Detect which cell encompasses the target text, then output its [X, Y] center coordinate. 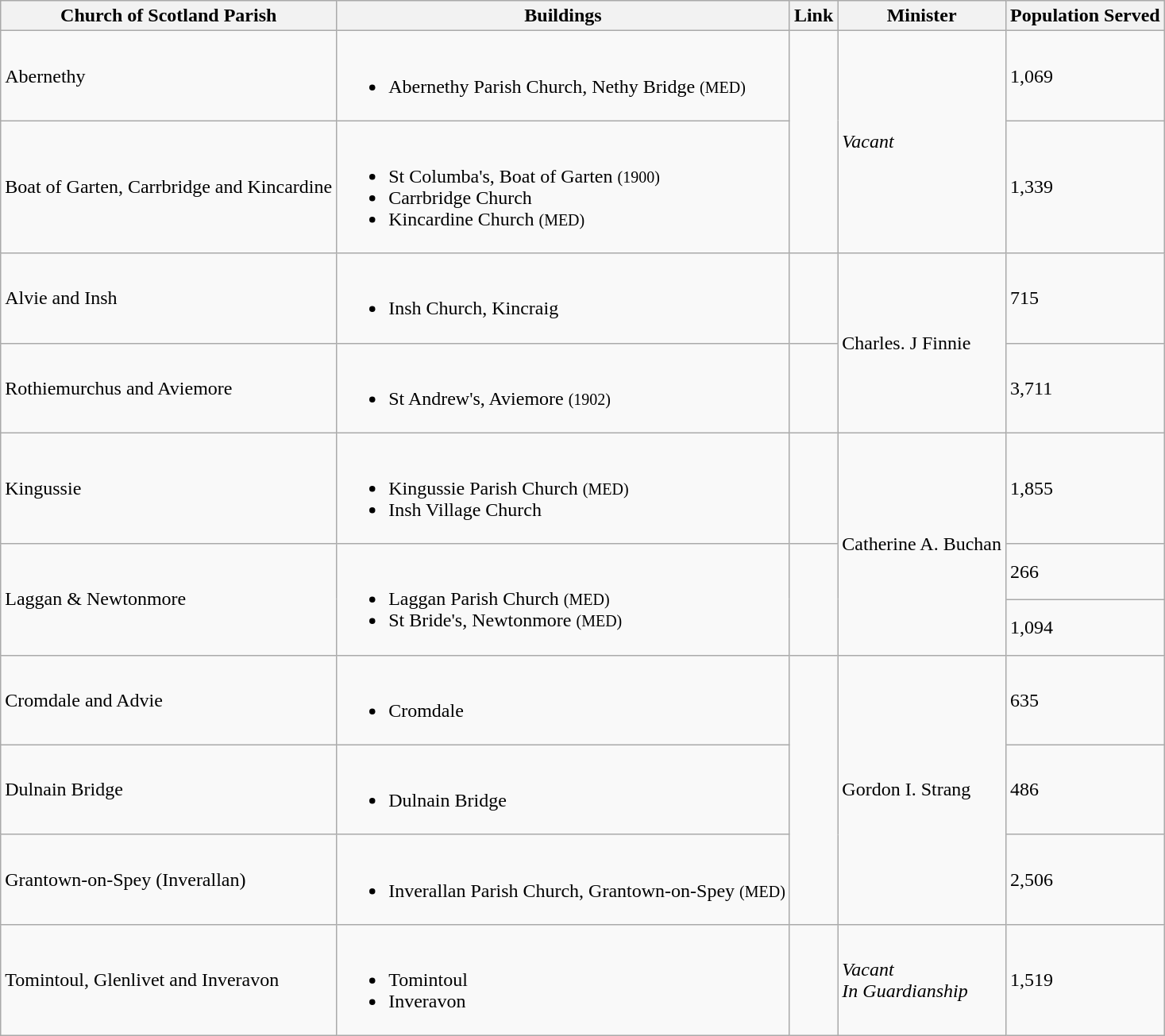
Catherine A. Buchan [922, 544]
Vacant [922, 142]
St Andrew's, Aviemore (1902) [564, 387]
Buildings [564, 16]
1,339 [1085, 187]
1,069 [1085, 76]
Kingussie Parish Church (MED)Insh Village Church [564, 488]
Laggan & Newtonmore [168, 599]
VacantIn Guardianship [922, 980]
486 [1085, 789]
3,711 [1085, 387]
1,094 [1085, 627]
St Columba's, Boat of Garten (1900)Carrbridge ChurchKincardine Church (MED) [564, 187]
Rothiemurchus and Aviemore [168, 387]
Kingussie [168, 488]
266 [1085, 572]
Minister [922, 16]
Cromdale and Advie [168, 700]
Inverallan Parish Church, Grantown-on-Spey (MED) [564, 880]
Charles. J Finnie [922, 343]
Boat of Garten, Carrbridge and Kincardine [168, 187]
Church of Scotland Parish [168, 16]
Tomintoul, Glenlivet and Inveravon [168, 980]
Abernethy Parish Church, Nethy Bridge (MED) [564, 76]
1,519 [1085, 980]
Population Served [1085, 16]
Cromdale [564, 700]
TomintoulInveravon [564, 980]
Insh Church, Kincraig [564, 298]
Link [813, 16]
Abernethy [168, 76]
2,506 [1085, 880]
635 [1085, 700]
Alvie and Insh [168, 298]
1,855 [1085, 488]
Gordon I. Strang [922, 789]
Laggan Parish Church (MED)St Bride's, Newtonmore (MED) [564, 599]
Grantown-on-Spey (Inverallan) [168, 880]
715 [1085, 298]
